Locate the cell with the specified text and output its (x, y) center coordinate. 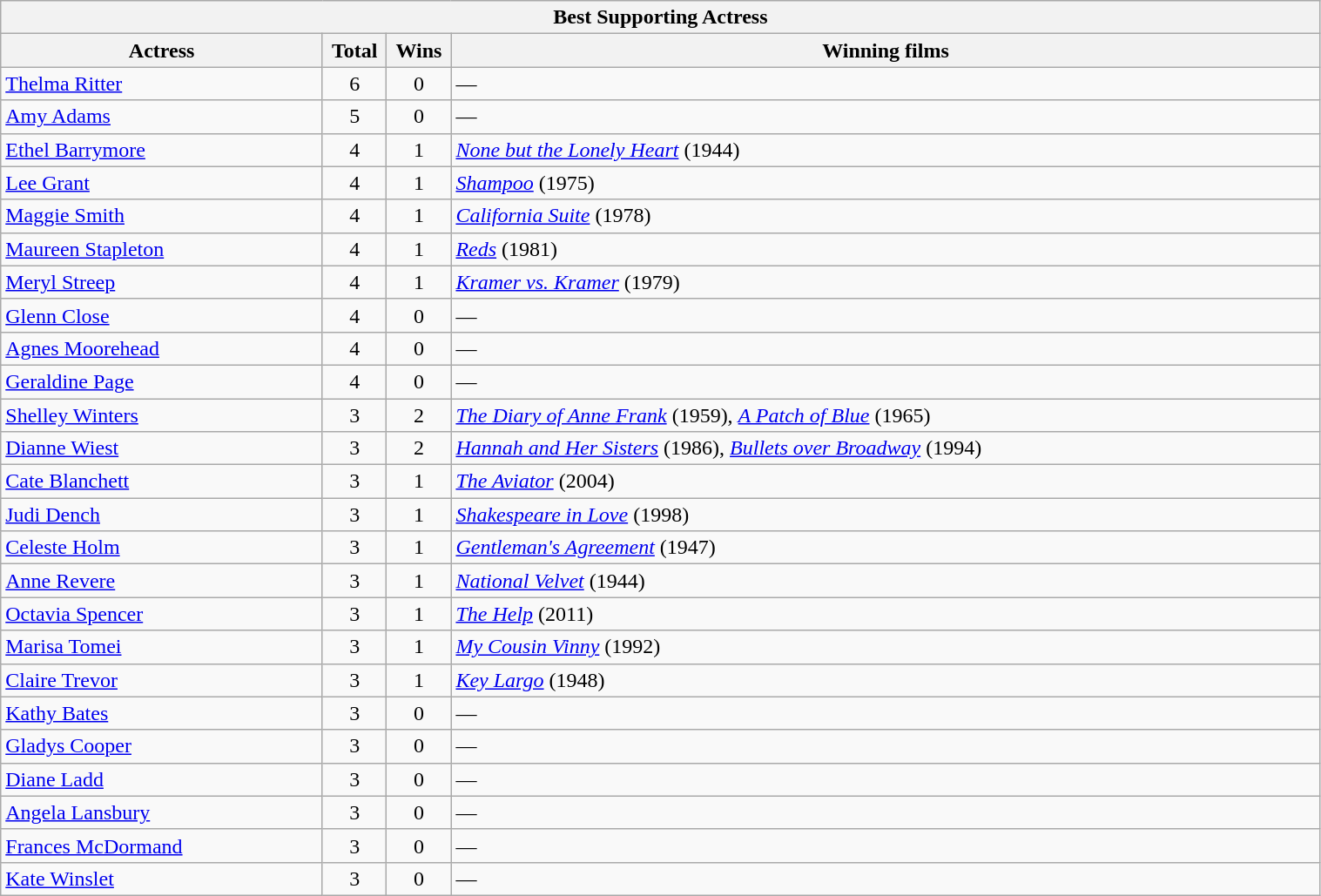
Gladys Cooper (162, 746)
Lee Grant (162, 183)
Shakespeare in Love (1998) (886, 515)
Agnes Moorehead (162, 348)
Cate Blanchett (162, 482)
Hannah and Her Sisters (1986), Bullets over Broadway (1994) (886, 448)
Best Supporting Actress (660, 17)
California Suite (1978) (886, 216)
The Aviator (2004) (886, 482)
Angela Lansbury (162, 812)
Claire Trevor (162, 680)
Judi Dench (162, 515)
Reds (1981) (886, 249)
Maggie Smith (162, 216)
Actress (162, 51)
Octavia Spencer (162, 614)
Celeste Holm (162, 548)
Wins (419, 51)
Marisa Tomei (162, 647)
6 (354, 84)
Key Largo (1948) (886, 680)
Glenn Close (162, 315)
Thelma Ritter (162, 84)
Dianne Wiest (162, 448)
Diane Ladd (162, 779)
Gentleman's Agreement (1947) (886, 548)
Amy Adams (162, 117)
Kramer vs. Kramer (1979) (886, 282)
Kate Winslet (162, 879)
The Diary of Anne Frank (1959), A Patch of Blue (1965) (886, 415)
Meryl Streep (162, 282)
Geraldine Page (162, 381)
Ethel Barrymore (162, 150)
Shampoo (1975) (886, 183)
Frances McDormand (162, 845)
My Cousin Vinny (1992) (886, 647)
Maureen Stapleton (162, 249)
Anne Revere (162, 581)
None but the Lonely Heart (1944) (886, 150)
National Velvet (1944) (886, 581)
Shelley Winters (162, 415)
Winning films (886, 51)
Total (354, 51)
The Help (2011) (886, 614)
5 (354, 117)
Kathy Bates (162, 713)
